Identify which cell holds the provided text, then report its (x, y) central coordinate. 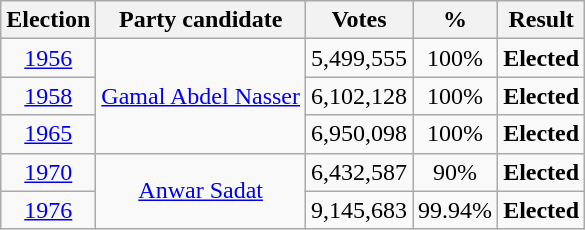
1970 (48, 172)
Result (542, 20)
1976 (48, 210)
Election (48, 20)
90% (456, 172)
Gamal Abdel Nasser (201, 96)
1965 (48, 134)
6,950,098 (358, 134)
Party candidate (201, 20)
Anwar Sadat (201, 191)
% (456, 20)
99.94% (456, 210)
6,432,587 (358, 172)
Votes (358, 20)
1958 (48, 96)
6,102,128 (358, 96)
5,499,555 (358, 58)
9,145,683 (358, 210)
1956 (48, 58)
